Search for the cell housing the specified text and yield its (x, y) center coordinate. 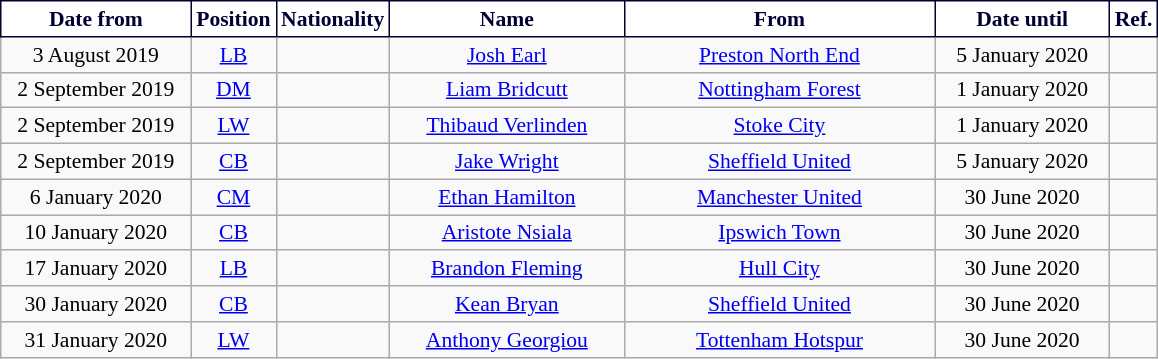
Tottenham Hotspur (779, 340)
3 August 2019 (96, 55)
Manchester United (779, 197)
Name (506, 19)
DM (234, 90)
30 January 2020 (96, 304)
Aristote Nsiala (506, 233)
Hull City (779, 269)
31 January 2020 (96, 340)
Ipswich Town (779, 233)
Nationality (332, 19)
Anthony Georgiou (506, 340)
Preston North End (779, 55)
Ethan Hamilton (506, 197)
10 January 2020 (96, 233)
From (779, 19)
Jake Wright (506, 162)
Brandon Fleming (506, 269)
CM (234, 197)
17 January 2020 (96, 269)
Josh Earl (506, 55)
Thibaud Verlinden (506, 126)
Stoke City (779, 126)
Nottingham Forest (779, 90)
Ref. (1134, 19)
Position (234, 19)
Date from (96, 19)
6 January 2020 (96, 197)
Liam Bridcutt (506, 90)
Date until (1022, 19)
Kean Bryan (506, 304)
